Scan for the cell matching the given text and deliver its [X, Y] coordinate at center. 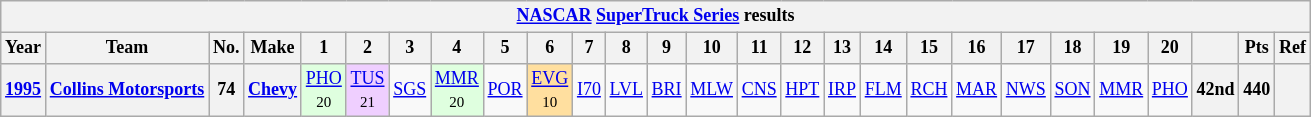
LVL [626, 90]
Chevy [273, 90]
18 [1072, 48]
MAR [977, 90]
FLM [883, 90]
TUS21 [368, 90]
13 [842, 48]
9 [666, 48]
IRP [842, 90]
440 [1257, 90]
I70 [590, 90]
1 [324, 48]
PHO20 [324, 90]
PHO [1170, 90]
NWS [1026, 90]
11 [759, 48]
1995 [24, 90]
10 [712, 48]
MLW [712, 90]
12 [802, 48]
Pts [1257, 48]
15 [929, 48]
16 [977, 48]
NASCAR SuperTruck Series results [656, 16]
4 [458, 48]
BRI [666, 90]
SON [1072, 90]
CNS [759, 90]
POR [505, 90]
3 [410, 48]
42nd [1216, 90]
Make [273, 48]
No. [226, 48]
14 [883, 48]
HPT [802, 90]
Collins Motorsports [126, 90]
8 [626, 48]
6 [550, 48]
Ref [1293, 48]
19 [1122, 48]
MMR20 [458, 90]
Team [126, 48]
20 [1170, 48]
MMR [1122, 90]
17 [1026, 48]
74 [226, 90]
EVG10 [550, 90]
RCH [929, 90]
Year [24, 48]
5 [505, 48]
SGS [410, 90]
2 [368, 48]
7 [590, 48]
